Extract the (x, y) coordinate from the center of the cell holding the provided text.  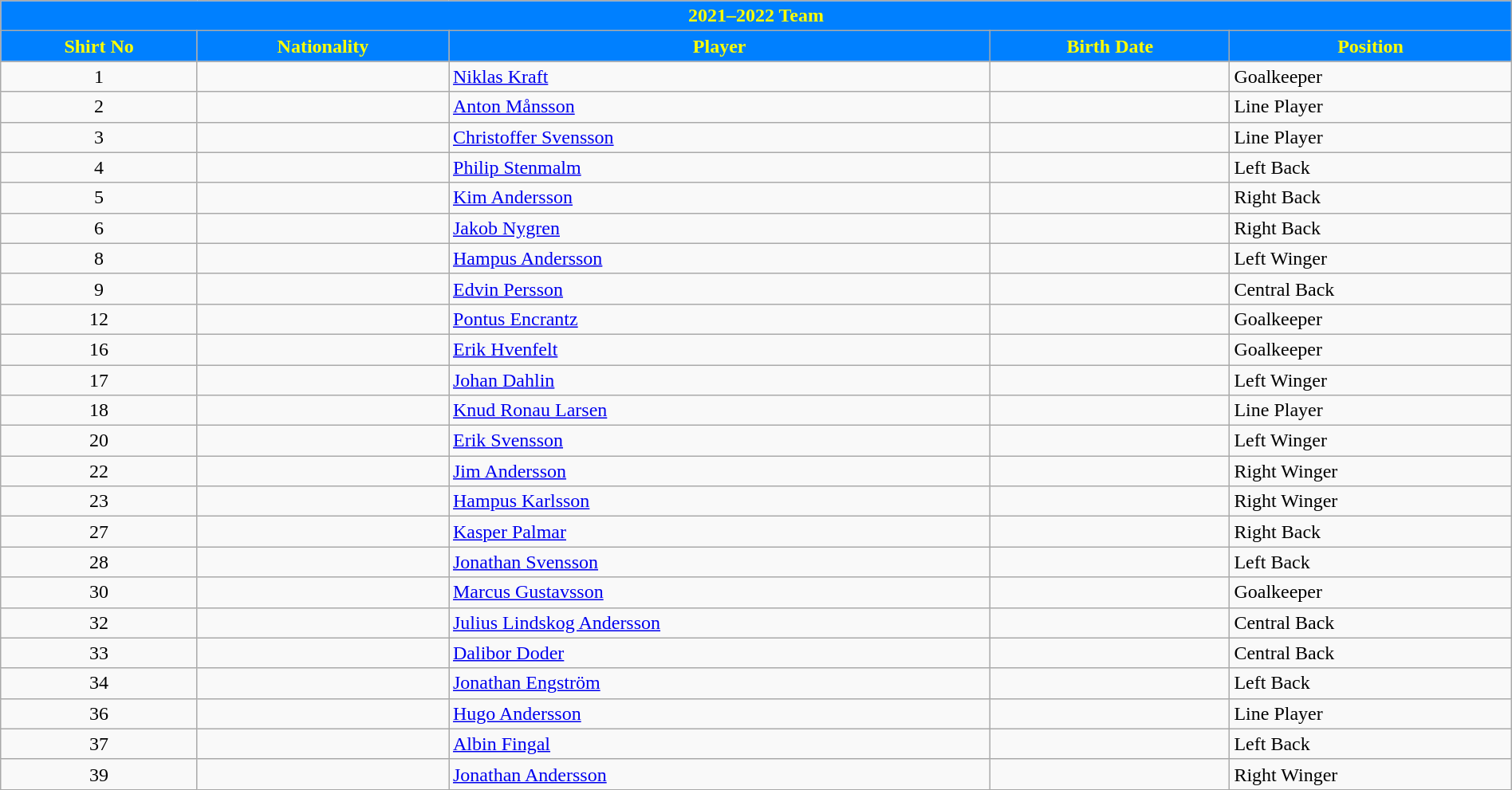
27 (99, 532)
Hampus Karlsson (719, 501)
33 (99, 653)
Jonathan Engström (719, 683)
Anton Månsson (719, 107)
8 (99, 258)
Dalibor Doder (719, 653)
Position (1370, 46)
Julius Lindskog Andersson (719, 623)
Jonathan Svensson (719, 562)
Johan Dahlin (719, 380)
Birth Date (1110, 46)
3 (99, 137)
Jakob Nygren (719, 228)
9 (99, 289)
Jonathan Andersson (719, 774)
Pontus Encrantz (719, 319)
Philip Stenmalm (719, 167)
Erik Hvenfelt (719, 349)
17 (99, 380)
34 (99, 683)
16 (99, 349)
1 (99, 77)
6 (99, 228)
Knud Ronau Larsen (719, 411)
Albin Fingal (719, 744)
20 (99, 441)
Hugo Andersson (719, 713)
Hampus Andersson (719, 258)
23 (99, 501)
39 (99, 774)
30 (99, 592)
18 (99, 411)
Edvin Persson (719, 289)
12 (99, 319)
Nationality (322, 46)
28 (99, 562)
5 (99, 198)
4 (99, 167)
22 (99, 471)
36 (99, 713)
2021–2022 Team (756, 16)
2 (99, 107)
Player (719, 46)
Niklas Kraft (719, 77)
Erik Svensson (719, 441)
Kasper Palmar (719, 532)
Jim Andersson (719, 471)
32 (99, 623)
Christoffer Svensson (719, 137)
Shirt No (99, 46)
37 (99, 744)
Marcus Gustavsson (719, 592)
Kim Andersson (719, 198)
